Find where the given text appears and provide that cell's center as [x, y] coordinate. 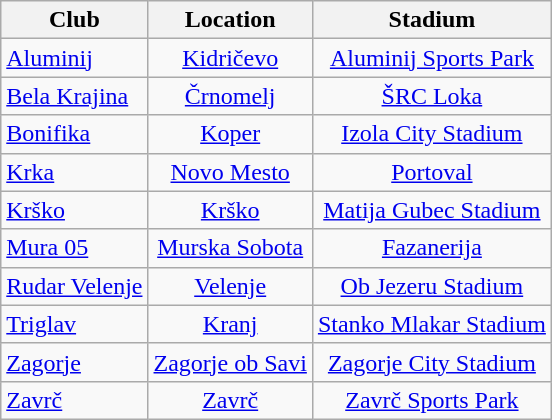
Location [230, 20]
Zagorje ob Savi [230, 362]
Kidričevo [230, 58]
Stadium [432, 20]
Triglav [74, 324]
Aluminij Sports Park [432, 58]
Rudar Velenje [74, 286]
Izola City Stadium [432, 134]
Zagorje City Stadium [432, 362]
Krka [74, 172]
Koper [230, 134]
Zagorje [74, 362]
Club [74, 20]
Bela Krajina [74, 96]
Aluminij [74, 58]
Mura 05 [74, 248]
ŠRC Loka [432, 96]
Novo Mesto [230, 172]
Ob Jezeru Stadium [432, 286]
Črnomelj [230, 96]
Murska Sobota [230, 248]
Matija Gubec Stadium [432, 210]
Portoval [432, 172]
Bonifika [74, 134]
Fazanerija [432, 248]
Zavrč Sports Park [432, 400]
Stanko Mlakar Stadium [432, 324]
Kranj [230, 324]
Velenje [230, 286]
